Identify which cell holds the provided text, then report its [X, Y] central coordinate. 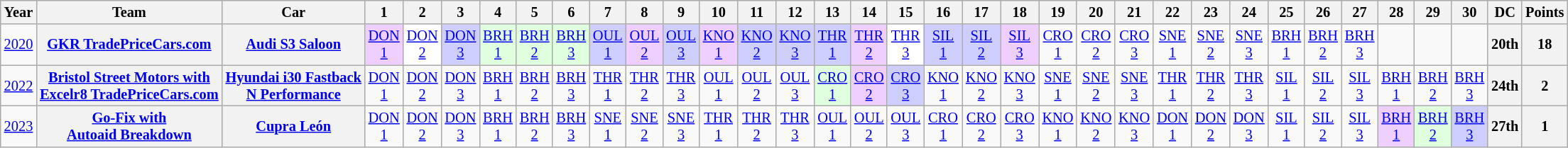
30 [1470, 12]
14 [869, 12]
6 [571, 12]
9 [681, 12]
Go-Fix withAutoaid Breakdown [129, 126]
19 [1058, 12]
DC [1505, 12]
16 [943, 12]
22 [1172, 12]
Audi S3 Saloon [294, 45]
27 [1360, 12]
8 [645, 12]
Year [18, 12]
2022 [18, 86]
2023 [18, 126]
10 [719, 12]
11 [757, 12]
24th [1505, 86]
21 [1134, 12]
26 [1323, 12]
25 [1287, 12]
28 [1396, 12]
29 [1433, 12]
27th [1505, 126]
2020 [18, 45]
3 [460, 12]
Bristol Street Motors withExcelr8 TradePriceCars.com [129, 86]
12 [795, 12]
Points [1545, 12]
20 [1096, 12]
Hyundai i30 FastbackN Performance [294, 86]
4 [498, 12]
GKR TradePriceCars.com [129, 45]
15 [905, 12]
5 [535, 12]
23 [1211, 12]
24 [1249, 12]
20th [1505, 45]
7 [608, 12]
13 [832, 12]
17 [981, 12]
Cupra León [294, 126]
Car [294, 12]
Team [129, 12]
